Extract the (x, y) coordinate from the center of the cell holding the provided text.  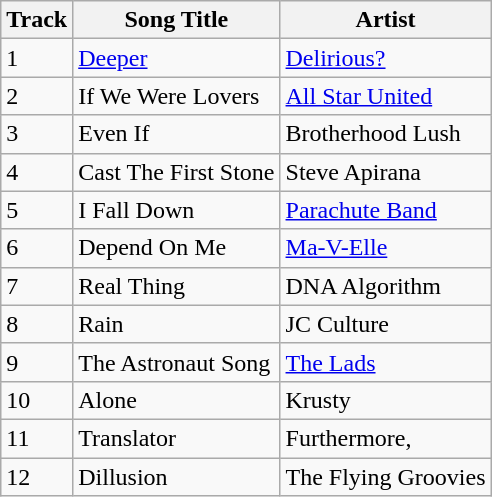
11 (37, 438)
Song Title (176, 20)
All Star United (386, 96)
3 (37, 134)
Alone (176, 400)
Ma-V-Elle (386, 248)
Translator (176, 438)
4 (37, 172)
Delirious? (386, 58)
I Fall Down (176, 210)
Artist (386, 20)
Brotherhood Lush (386, 134)
10 (37, 400)
Track (37, 20)
Parachute Band (386, 210)
Steve Apirana (386, 172)
Deeper (176, 58)
Cast The First Stone (176, 172)
8 (37, 324)
1 (37, 58)
5 (37, 210)
Furthermore, (386, 438)
7 (37, 286)
If We Were Lovers (176, 96)
The Astronaut Song (176, 362)
2 (37, 96)
Krusty (386, 400)
Dillusion (176, 477)
The Flying Groovies (386, 477)
12 (37, 477)
6 (37, 248)
Real Thing (176, 286)
The Lads (386, 362)
JC Culture (386, 324)
Even If (176, 134)
9 (37, 362)
Depend On Me (176, 248)
Rain (176, 324)
DNA Algorithm (386, 286)
